Capture the cell that displays the provided text and extract its [x, y] central coordinate. 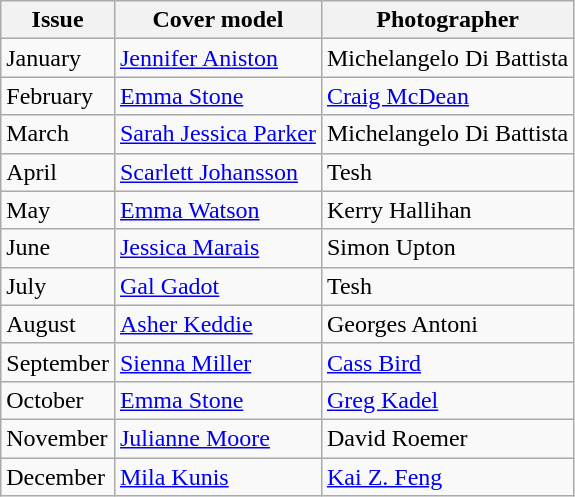
August [58, 324]
December [58, 477]
Cover model [218, 20]
Emma Watson [218, 210]
Kai Z. Feng [447, 477]
February [58, 96]
Simon Upton [447, 248]
June [58, 248]
September [58, 362]
Photographer [447, 20]
Greg Kadel [447, 400]
Jessica Marais [218, 248]
David Roemer [447, 438]
Kerry Hallihan [447, 210]
October [58, 400]
Scarlett Johansson [218, 172]
Asher Keddie [218, 324]
Cass Bird [447, 362]
Craig McDean [447, 96]
Mila Kunis [218, 477]
March [58, 134]
Julianne Moore [218, 438]
Georges Antoni [447, 324]
Jennifer Aniston [218, 58]
July [58, 286]
Gal Gadot [218, 286]
Sienna Miller [218, 362]
January [58, 58]
May [58, 210]
April [58, 172]
Sarah Jessica Parker [218, 134]
November [58, 438]
Issue [58, 20]
